From the cell containing the given text, extract its center point as (x, y) coordinate. 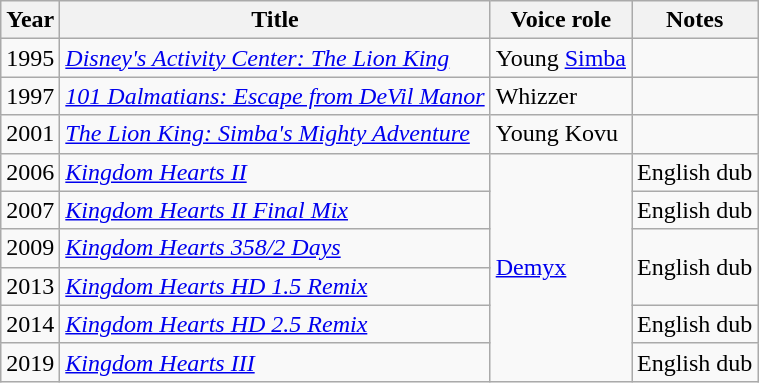
Young Simba (560, 58)
Kingdom Hearts HD 2.5 Remix (275, 324)
Kingdom Hearts 358/2 Days (275, 248)
Kingdom Hearts HD 1.5 Remix (275, 286)
1995 (30, 58)
1997 (30, 96)
101 Dalmatians: Escape from DeVil Manor (275, 96)
Title (275, 20)
2009 (30, 248)
The Lion King: Simba's Mighty Adventure (275, 134)
Kingdom Hearts II Final Mix (275, 210)
2014 (30, 324)
Year (30, 20)
2007 (30, 210)
2006 (30, 172)
Voice role (560, 20)
Whizzer (560, 96)
2013 (30, 286)
Kingdom Hearts II (275, 172)
Notes (695, 20)
Disney's Activity Center: The Lion King (275, 58)
Kingdom Hearts III (275, 362)
2019 (30, 362)
2001 (30, 134)
Young Kovu (560, 134)
Demyx (560, 267)
